Find where the given text appears and provide that cell's center as (x, y) coordinate. 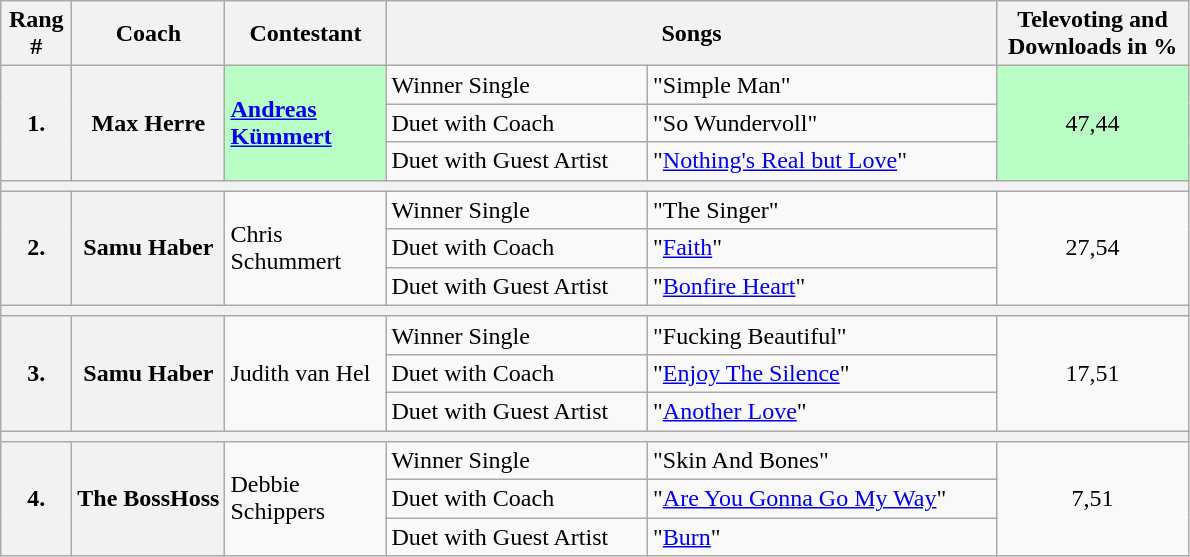
Contestant (306, 34)
"Are You Gonna Go My Way" (823, 499)
2. (36, 248)
Rang# (36, 34)
The BossHoss (148, 499)
7,51 (1092, 499)
Debbie Schippers (306, 499)
"Bonfire Heart" (823, 286)
27,54 (1092, 248)
Max Herre (148, 123)
"Enjoy The Silence" (823, 373)
"Another Love" (823, 411)
"Fucking Beautiful" (823, 335)
"Skin And Bones" (823, 461)
3. (36, 373)
Judith van Hel (306, 373)
"Faith" (823, 248)
"Burn" (823, 537)
17,51 (1092, 373)
Televoting and Downloads in % (1092, 34)
1. (36, 123)
"The Singer" (823, 210)
Chris Schummert (306, 248)
"Simple Man" (823, 85)
4. (36, 499)
Songs (692, 34)
47,44 (1092, 123)
Coach (148, 34)
Andreas Kümmert (306, 123)
"Nothing's Real but Love" (823, 161)
"So Wundervoll" (823, 123)
